Pinpoint the cell where the given text exists, returning its (X, Y) midpoint coordinate. 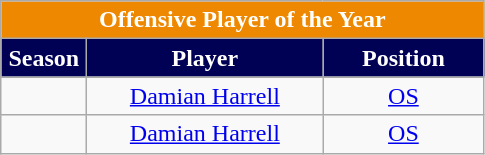
Position (404, 58)
Player (205, 58)
Offensive Player of the Year (242, 20)
Season (44, 58)
